Identify which cell holds the provided text, then report its (x, y) central coordinate. 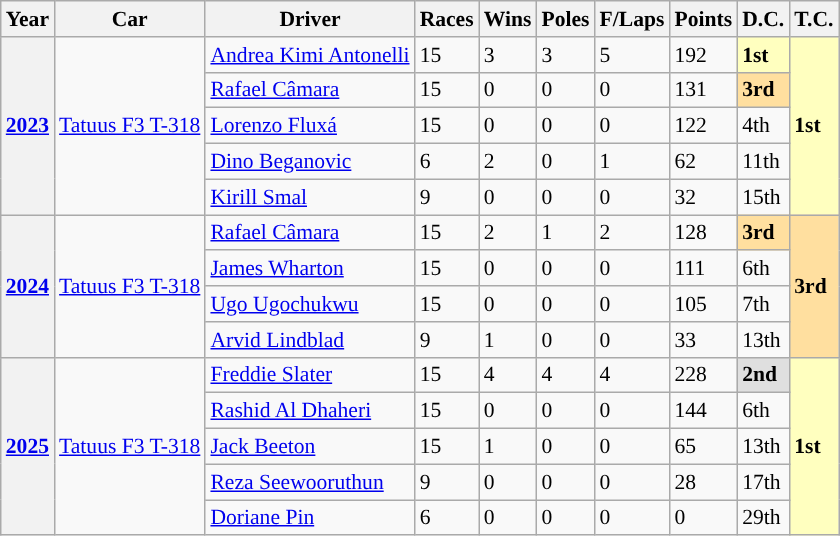
F/Laps (632, 19)
Driver (310, 19)
111 (703, 269)
128 (703, 233)
Points (703, 19)
122 (703, 126)
Reza Seewooruthun (310, 482)
2024 (28, 286)
5 (632, 55)
Car (130, 19)
Andrea Kimi Antonelli (310, 55)
Lorenzo Fluxá (310, 126)
62 (703, 162)
Races (447, 19)
Jack Beeton (310, 447)
17th (763, 482)
192 (703, 55)
28 (703, 482)
Poles (565, 19)
James Wharton (310, 269)
65 (703, 447)
2023 (28, 126)
Freddie Slater (310, 375)
Kirill Smal (310, 197)
32 (703, 197)
Wins (508, 19)
144 (703, 411)
Year (28, 19)
Dino Beganovic (310, 162)
131 (703, 90)
4th (763, 126)
Arvid Lindblad (310, 340)
D.C. (763, 19)
7th (763, 304)
228 (703, 375)
2nd (763, 375)
Ugo Ugochukwu (310, 304)
29th (763, 518)
Rashid Al Dhaheri (310, 411)
33 (703, 340)
15th (763, 197)
T.C. (814, 19)
2025 (28, 446)
11th (763, 162)
105 (703, 304)
Doriane Pin (310, 518)
